Locate the cell with the specified text and output its [x, y] center coordinate. 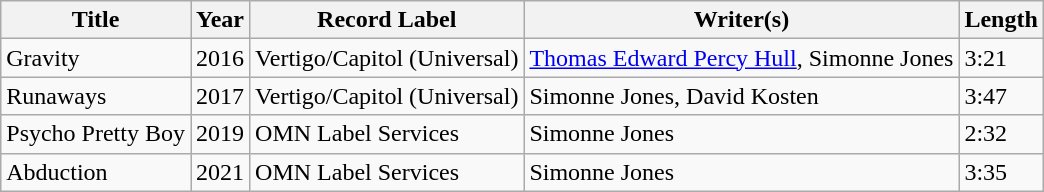
Psycho Pretty Boy [96, 134]
Title [96, 20]
Writer(s) [742, 20]
2019 [220, 134]
Simonne Jones, David Kosten [742, 96]
Length [1001, 20]
Record Label [387, 20]
3:21 [1001, 58]
3:47 [1001, 96]
Abduction [96, 172]
2017 [220, 96]
Gravity [96, 58]
2:32 [1001, 134]
2016 [220, 58]
2021 [220, 172]
Year [220, 20]
Runaways [96, 96]
3:35 [1001, 172]
Thomas Edward Percy Hull, Simonne Jones [742, 58]
